For the text-containing cell, return its midpoint in [x, y] coordinate format. 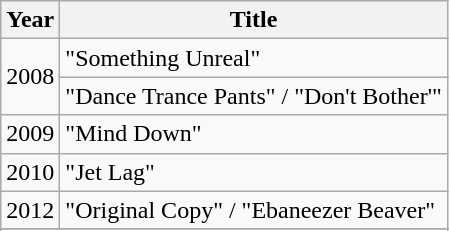
Year [30, 20]
2010 [30, 172]
"Dance Trance Pants" / "Don't Bother'" [254, 96]
"Jet Lag" [254, 172]
"Something Unreal" [254, 58]
"Original Copy" / "Ebaneezer Beaver" [254, 210]
2012 [30, 210]
Title [254, 20]
2008 [30, 77]
2009 [30, 134]
"Mind Down" [254, 134]
